Scan for the cell matching the given text and deliver its (x, y) coordinate at center. 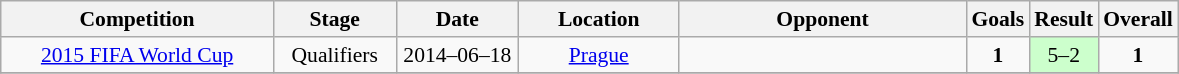
Opponent (823, 19)
2015 FIFA World Cup (138, 55)
Location (599, 19)
Date (458, 19)
Goals (998, 19)
Prague (599, 55)
Stage (334, 19)
2014–06–18 (458, 55)
Overall (1138, 19)
5–2 (1064, 55)
Qualifiers (334, 55)
Result (1064, 19)
Competition (138, 19)
